Extract the [x, y] coordinate from the center of the cell holding the provided text.  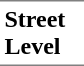
Street Level [42, 33]
